Find where the given text appears and provide that cell's center as [X, Y] coordinate. 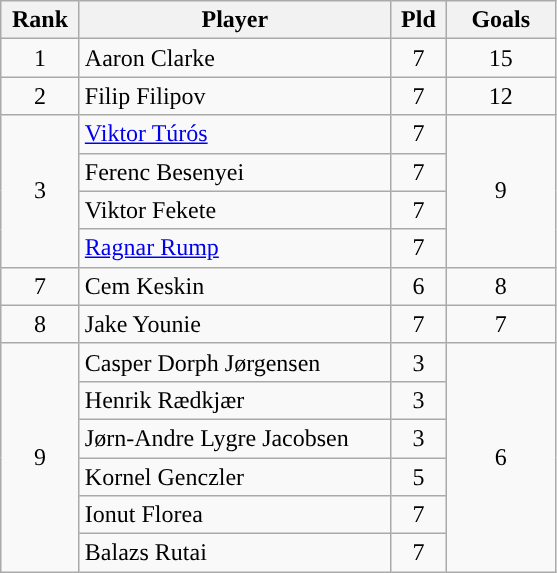
Balazs Rutai [234, 553]
Viktor Fekete [234, 210]
Casper Dorph Jørgensen [234, 362]
Ragnar Rump [234, 248]
2 [40, 96]
1 [40, 58]
Filip Filipov [234, 96]
Player [234, 20]
Jørn-Andre Lygre Jacobsen [234, 438]
Rank [40, 20]
Jake Younie [234, 324]
Kornel Genczler [234, 477]
12 [500, 96]
Goals [500, 20]
Ionut Florea [234, 515]
Viktor Túrós [234, 134]
Henrik Rædkjær [234, 400]
Ferenc Besenyei [234, 172]
Cem Keskin [234, 286]
5 [418, 477]
Aaron Clarke [234, 58]
Pld [418, 20]
15 [500, 58]
